Pinpoint the cell where the given text exists, returning its [X, Y] midpoint coordinate. 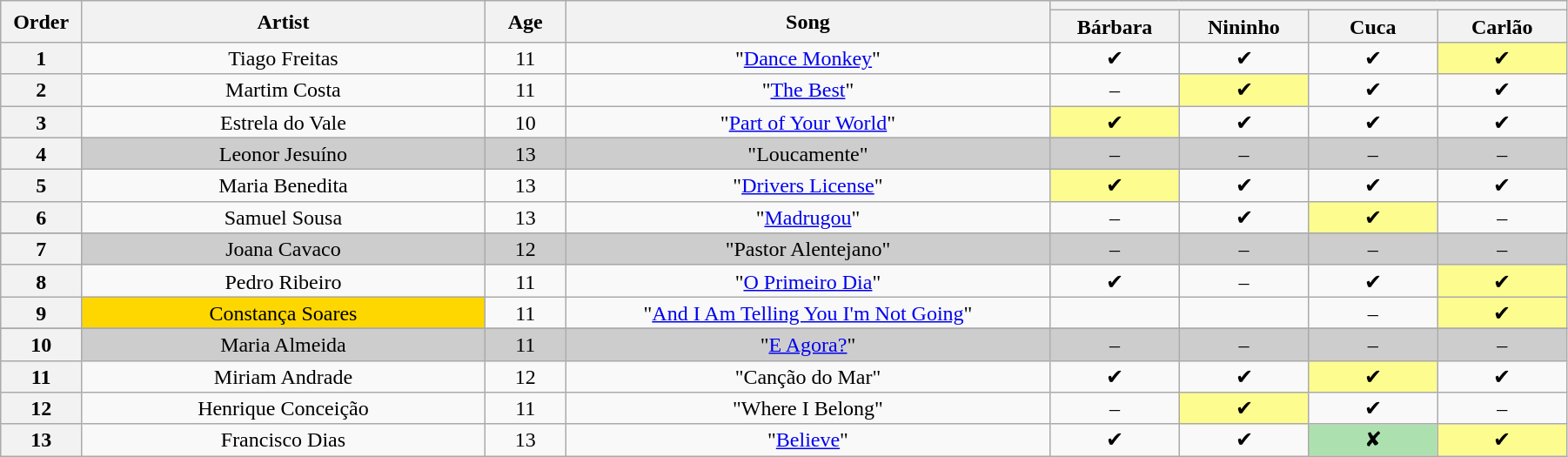
"Where I Belong" [807, 409]
"The Best" [807, 91]
9 [42, 313]
Age [526, 22]
"Pastor Alentejano" [807, 249]
✘ [1373, 440]
4 [42, 153]
Song [807, 22]
Leonor Jesuíno [284, 153]
1 [42, 57]
Maria Almeida [284, 345]
"Part of Your World" [807, 122]
"Believe" [807, 440]
2 [42, 91]
Nininho [1243, 26]
6 [42, 218]
Henrique Conceição [284, 409]
Joana Cavaco [284, 249]
Order [42, 22]
Cuca [1373, 26]
Constança Soares [284, 313]
3 [42, 122]
"Canção do Mar" [807, 376]
Maria Benedita [284, 186]
Estrela do Vale [284, 122]
Martim Costa [284, 91]
"Madrugou" [807, 218]
Francisco Dias [284, 440]
Carlão [1502, 26]
"Loucamente" [807, 153]
8 [42, 280]
Miriam Andrade [284, 376]
"O Primeiro Dia" [807, 280]
7 [42, 249]
Tiago Freitas [284, 57]
"Drivers License" [807, 186]
"And I Am Telling You I'm Not Going" [807, 313]
Bárbara [1115, 26]
"E Agora?" [807, 345]
Artist [284, 22]
5 [42, 186]
"Dance Monkey" [807, 57]
Pedro Ribeiro [284, 280]
Samuel Sousa [284, 218]
